Determine the (X, Y) coordinate at the center of the cell enclosing the given text.  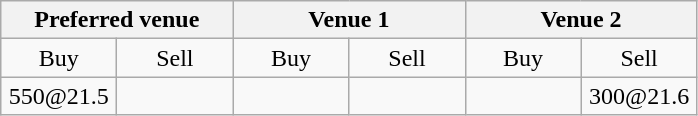
Preferred venue (117, 20)
Venue 1 (349, 20)
Venue 2 (581, 20)
300@21.6 (639, 96)
550@21.5 (59, 96)
